Search for the cell housing the specified text and yield its (x, y) center coordinate. 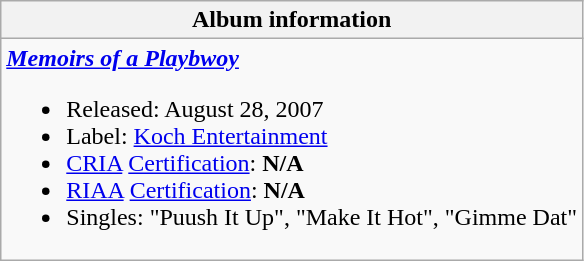
Album information (292, 20)
